Scan for the cell matching the given text and deliver its [X, Y] coordinate at center. 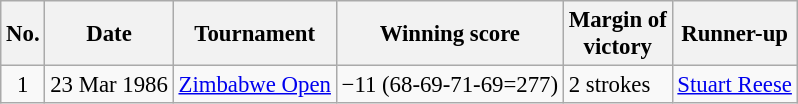
23 Mar 1986 [109, 85]
1 [23, 85]
Runner-up [734, 34]
Date [109, 34]
No. [23, 34]
Stuart Reese [734, 85]
Winning score [450, 34]
Zimbabwe Open [254, 85]
2 strokes [618, 85]
Margin ofvictory [618, 34]
Tournament [254, 34]
−11 (68-69-71-69=277) [450, 85]
